Provide the [X, Y] coordinate of the cell's center where the given text is located.  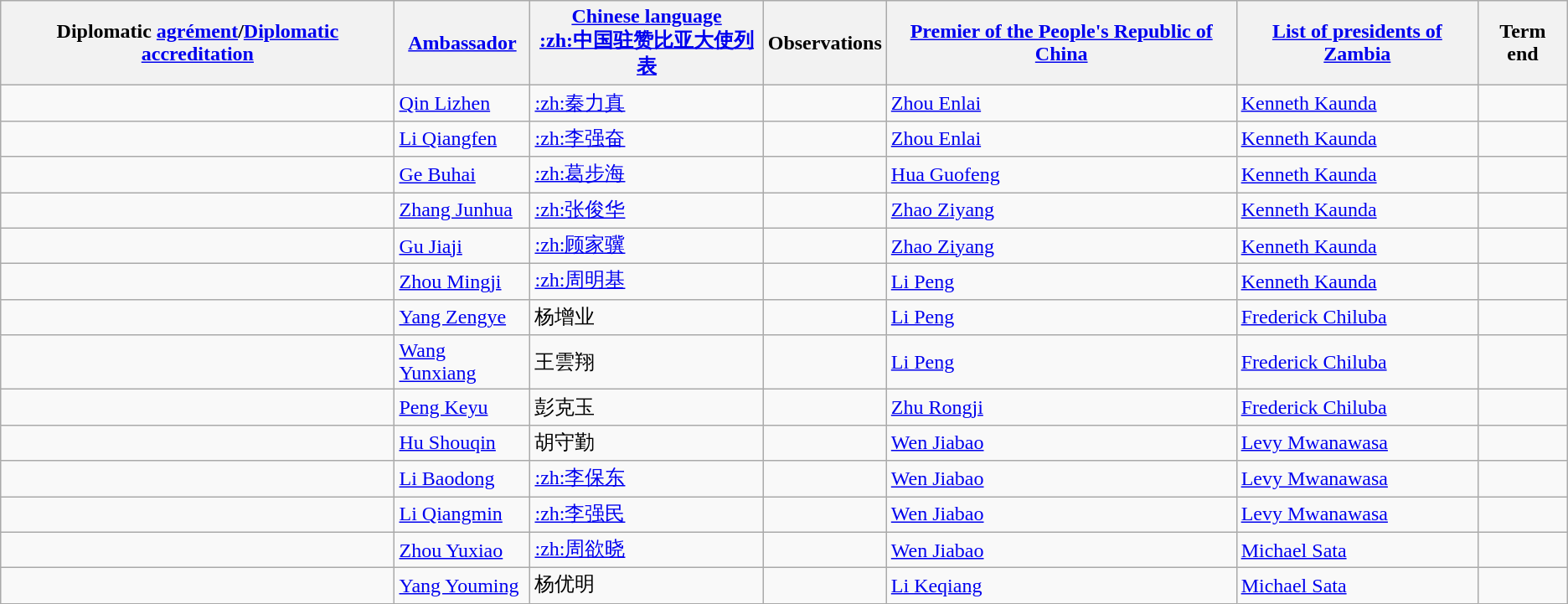
Peng Keyu [462, 407]
王雲翔 [647, 362]
:zh:葛步海 [647, 174]
Ambassador [462, 44]
杨增业 [647, 317]
彭克玉 [647, 407]
:zh:张俊华 [647, 211]
Li Qiangfen [462, 139]
Qin Lizhen [462, 104]
:zh:周明基 [647, 281]
Zhang Junhua [462, 211]
Yang Youming [462, 586]
Term end [1523, 44]
杨优明 [647, 586]
Yang Zengye [462, 317]
Hua Guofeng [1061, 174]
:zh:李强奋 [647, 139]
Zhou Yuxiao [462, 550]
Diplomatic agrément/Diplomatic accreditation [198, 44]
Zhu Rongji [1061, 407]
Li Qiangmin [462, 514]
Chinese language:zh:中国驻赞比亚大使列表 [647, 44]
胡守勤 [647, 442]
Gu Jiaji [462, 246]
:zh:李保东 [647, 479]
Premier of the People's Republic of China [1061, 44]
Wang Yunxiang [462, 362]
Li Baodong [462, 479]
:zh:秦力真 [647, 104]
List of presidents of Zambia [1357, 44]
Ge Buhai [462, 174]
Hu Shouqin [462, 442]
:zh:周欲晓 [647, 550]
Zhou Mingji [462, 281]
Observations [824, 44]
:zh:李强民 [647, 514]
Li Keqiang [1061, 586]
:zh:顾家骥 [647, 246]
